Scan for the cell matching the given text and deliver its (X, Y) coordinate at center. 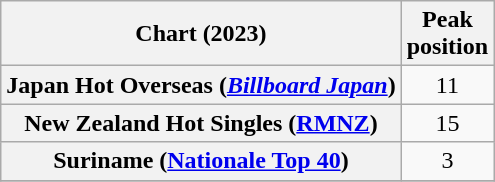
Chart (2023) (201, 34)
Peakposition (447, 34)
3 (447, 161)
Japan Hot Overseas (Billboard Japan) (201, 85)
Suriname (Nationale Top 40) (201, 161)
New Zealand Hot Singles (RMNZ) (201, 123)
15 (447, 123)
11 (447, 85)
